Locate the cell with the specified text and output its (x, y) center coordinate. 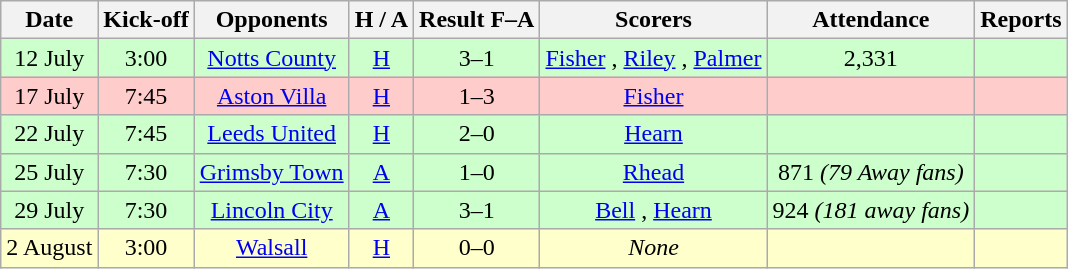
Grimsby Town (272, 172)
22 July (50, 134)
Date (50, 20)
Scorers (654, 20)
2 August (50, 248)
2–0 (477, 134)
Walsall (272, 248)
17 July (50, 96)
924 (181 away fans) (871, 210)
Attendance (871, 20)
12 July (50, 58)
25 July (50, 172)
Leeds United (272, 134)
Rhead (654, 172)
0–0 (477, 248)
1–0 (477, 172)
Lincoln City (272, 210)
None (654, 248)
Aston Villa (272, 96)
Notts County (272, 58)
871 (79 Away fans) (871, 172)
Hearn (654, 134)
1–3 (477, 96)
Opponents (272, 20)
29 July (50, 210)
Bell , Hearn (654, 210)
Kick-off (146, 20)
Fisher (654, 96)
Fisher , Riley , Palmer (654, 58)
2,331 (871, 58)
Reports (1021, 20)
Result F–A (477, 20)
H / A (381, 20)
